Search for the cell housing the specified text and yield its (x, y) center coordinate. 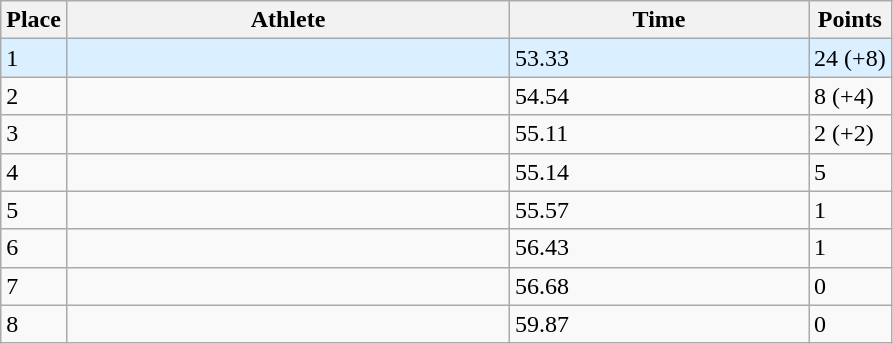
56.43 (660, 248)
8 (34, 324)
53.33 (660, 58)
Place (34, 20)
7 (34, 286)
55.14 (660, 172)
55.57 (660, 210)
3 (34, 134)
54.54 (660, 96)
Points (850, 20)
24 (+8) (850, 58)
59.87 (660, 324)
56.68 (660, 286)
6 (34, 248)
4 (34, 172)
Athlete (288, 20)
8 (+4) (850, 96)
2 (+2) (850, 134)
55.11 (660, 134)
2 (34, 96)
Time (660, 20)
